Output the (X, Y) coordinate of the center of the cell containing the given text.  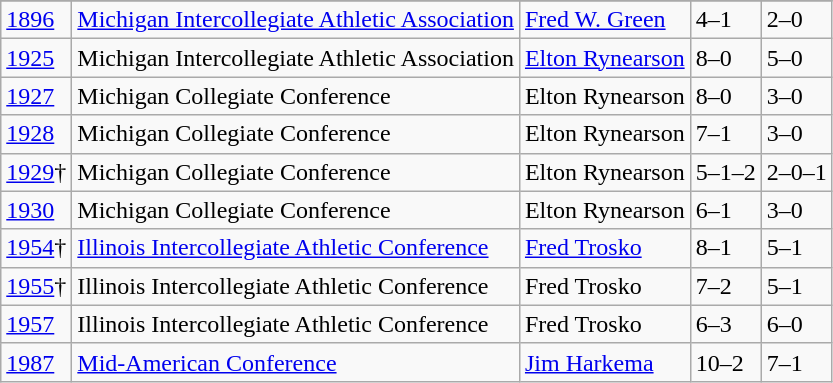
6–3 (726, 324)
6–1 (726, 210)
Jim Harkema (604, 362)
1896 (36, 20)
Fred W. Green (604, 20)
1954† (36, 248)
5–0 (796, 58)
2–0 (796, 20)
6–0 (796, 324)
Mid-American Conference (296, 362)
4–1 (726, 20)
8–1 (726, 248)
7–2 (726, 286)
5–1–2 (726, 172)
1925 (36, 58)
1930 (36, 210)
1929† (36, 172)
1928 (36, 134)
1987 (36, 362)
1957 (36, 324)
1927 (36, 96)
2–0–1 (796, 172)
1955† (36, 286)
10–2 (726, 362)
